Output the [x, y] coordinate of the center of the cell containing the given text.  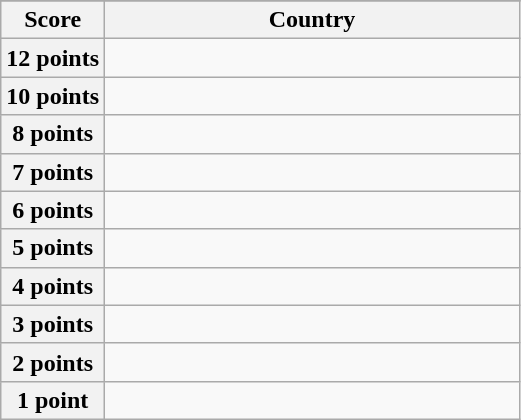
10 points [53, 96]
12 points [53, 58]
8 points [53, 134]
6 points [53, 210]
1 point [53, 400]
3 points [53, 324]
Country [312, 20]
5 points [53, 248]
2 points [53, 362]
Score [53, 20]
4 points [53, 286]
7 points [53, 172]
